Return [X, Y] of the center of cell containing provided text 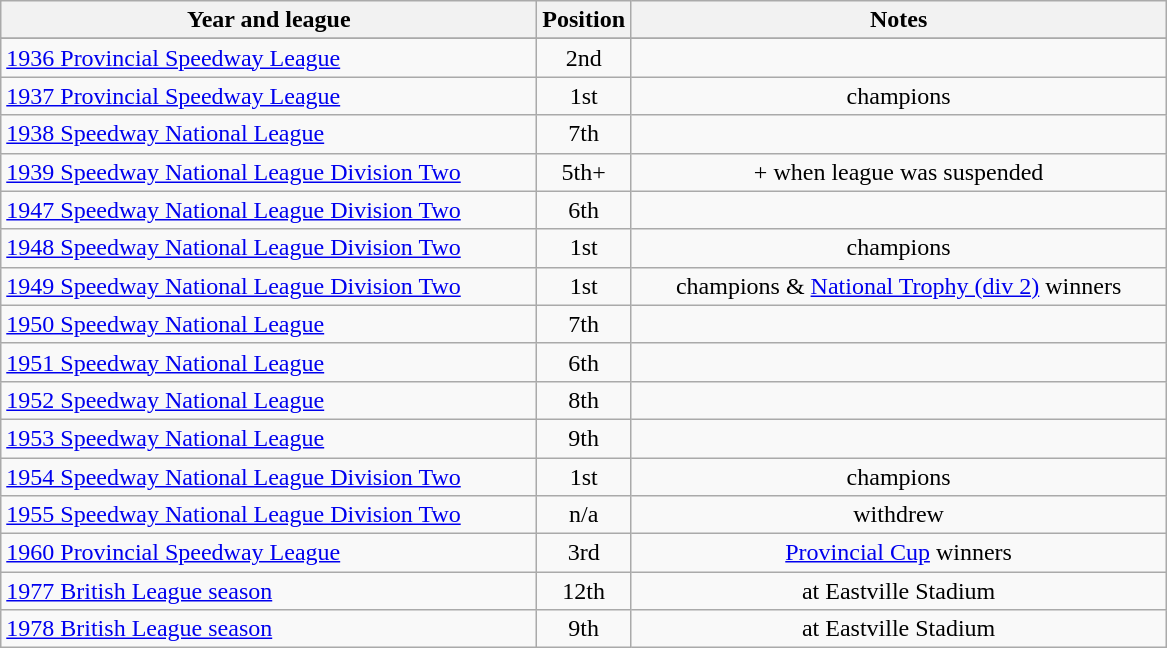
1947 Speedway National League Division Two [269, 210]
n/a [584, 515]
champions & National Trophy (div 2) winners [899, 286]
1938 Speedway National League [269, 134]
1937 Provincial Speedway League [269, 96]
1949 Speedway National League Division Two [269, 286]
12th [584, 591]
1952 Speedway National League [269, 400]
1978 British League season [269, 629]
Year and league [269, 20]
1955 Speedway National League Division Two [269, 515]
+ when league was suspended [899, 172]
1954 Speedway National League Division Two [269, 477]
5th+ [584, 172]
1936 Provincial Speedway League [269, 58]
1951 Speedway National League [269, 362]
8th [584, 400]
1977 British League season [269, 591]
withdrew [899, 515]
2nd [584, 58]
1960 Provincial Speedway League [269, 553]
1948 Speedway National League Division Two [269, 248]
1939 Speedway National League Division Two [269, 172]
1953 Speedway National League [269, 438]
3rd [584, 553]
Notes [899, 20]
1950 Speedway National League [269, 324]
Provincial Cup winners [899, 553]
Position [584, 20]
